Identify which cell holds the provided text, then report its (X, Y) central coordinate. 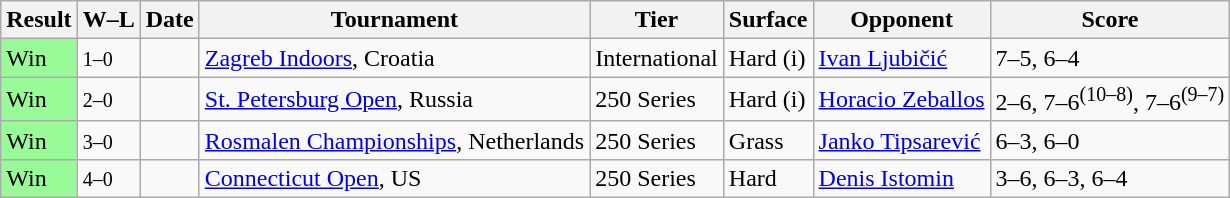
Janko Tipsarević (902, 140)
Horacio Zeballos (902, 100)
Connecticut Open, US (394, 178)
1–0 (108, 58)
4–0 (108, 178)
2–6, 7–6(10–8), 7–6(9–7) (1110, 100)
St. Petersburg Open, Russia (394, 100)
Opponent (902, 20)
6–3, 6–0 (1110, 140)
Hard (768, 178)
Surface (768, 20)
2–0 (108, 100)
Result (39, 20)
3–6, 6–3, 6–4 (1110, 178)
3–0 (108, 140)
International (657, 58)
W–L (108, 20)
Score (1110, 20)
Denis Istomin (902, 178)
Grass (768, 140)
Zagreb Indoors, Croatia (394, 58)
7–5, 6–4 (1110, 58)
Ivan Ljubičić (902, 58)
Date (170, 20)
Tier (657, 20)
Tournament (394, 20)
Rosmalen Championships, Netherlands (394, 140)
